Detect which cell encompasses the target text, then output its [x, y] center coordinate. 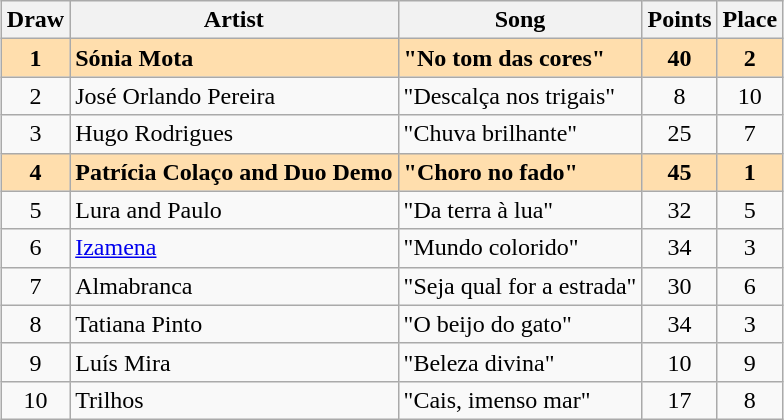
Almabranca [234, 286]
José Orlando Pereira [234, 96]
32 [680, 210]
Patrícia Colaço and Duo Demo [234, 172]
25 [680, 134]
Artist [234, 20]
"Cais, imenso mar" [520, 400]
Luís Mira [234, 362]
"Seja qual for a estrada" [520, 286]
40 [680, 58]
Tatiana Pinto [234, 324]
45 [680, 172]
17 [680, 400]
Trilhos [234, 400]
"Descalça nos trigais" [520, 96]
"Mundo colorido" [520, 248]
30 [680, 286]
4 [35, 172]
"Da terra à lua" [520, 210]
"O beijo do gato" [520, 324]
Draw [35, 20]
"No tom das cores" [520, 58]
"Choro no fado" [520, 172]
Hugo Rodrigues [234, 134]
"Chuva brilhante" [520, 134]
Lura and Paulo [234, 210]
Izamena [234, 248]
Points [680, 20]
Sónia Mota [234, 58]
"Beleza divina" [520, 362]
Place [750, 20]
Song [520, 20]
